Capture the cell that displays the provided text and extract its (X, Y) central coordinate. 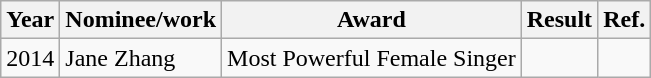
Jane Zhang (141, 58)
Ref. (624, 20)
Nominee/work (141, 20)
Year (30, 20)
Award (372, 20)
2014 (30, 58)
Most Powerful Female Singer (372, 58)
Result (559, 20)
